Return [X, Y] of the center of cell containing provided text 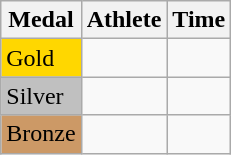
Gold [41, 58]
Athlete [124, 20]
Time [199, 20]
Medal [41, 20]
Silver [41, 96]
Bronze [41, 134]
